For the text-containing cell, return its midpoint in [x, y] coordinate format. 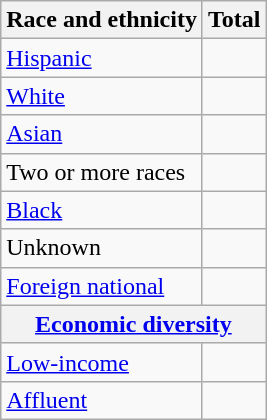
Race and ethnicity [102, 20]
Low-income [102, 362]
Hispanic [102, 58]
Black [102, 210]
Foreign national [102, 286]
White [102, 96]
Two or more races [102, 172]
Asian [102, 134]
Affluent [102, 400]
Unknown [102, 248]
Economic diversity [134, 324]
Total [234, 20]
